Provide the [x, y] coordinate of the cell's center where the given text is located.  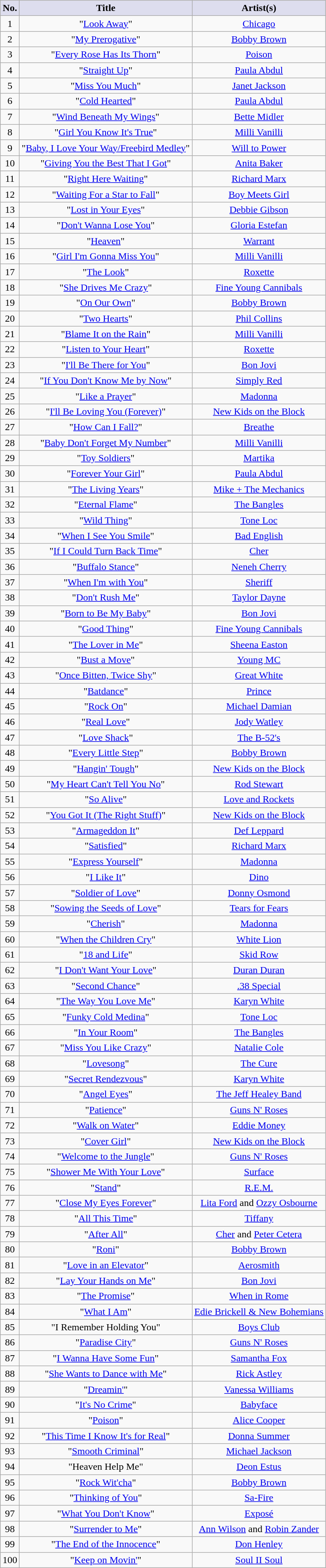
Alice Cooper [259, 1420]
77 [10, 1203]
73 [10, 1141]
52 [10, 815]
"The Promise" [106, 1296]
"Love in an Elevator" [106, 1265]
.38 Special [259, 986]
Chicago [259, 24]
"Wind Beneath My Wings" [106, 117]
"Every Rose Has Its Thorn" [106, 55]
Duran Duran [259, 970]
The B-52's [259, 738]
23 [10, 365]
91 [10, 1420]
16 [10, 256]
"Baby Don't Forget My Number" [106, 442]
"Close My Eyes Forever" [106, 1203]
Taylor Dayne [259, 598]
"Walk on Water" [106, 1125]
1 [10, 24]
Don Henley [259, 1544]
"Soldier of Love" [106, 892]
"Eternal Flame" [106, 505]
33 [10, 520]
76 [10, 1188]
17 [10, 272]
"She Drives Me Crazy" [106, 287]
"Keep on Movin'" [106, 1560]
"Rock On" [106, 707]
Neneh Cherry [259, 567]
97 [10, 1513]
70 [10, 1094]
When in Rome [259, 1296]
Rick Astley [259, 1374]
72 [10, 1125]
15 [10, 241]
"When I See You Smile" [106, 536]
"Poison" [106, 1420]
"I Remember Holding You" [106, 1327]
"Patience" [106, 1110]
Simply Red [259, 380]
Love and Rockets [259, 799]
"I Don't Want Your Love" [106, 970]
40 [10, 629]
"Don't Rush Me" [106, 598]
"Real Love" [106, 722]
74 [10, 1156]
31 [10, 489]
"Miss You Like Crazy" [106, 1048]
64 [10, 1001]
"The Look" [106, 272]
Natalie Cole [259, 1048]
Debbie Gibson [259, 210]
84 [10, 1312]
"I Wanna Have Some Fun" [106, 1358]
The Jeff Healey Band [259, 1094]
Boy Meets Girl [259, 194]
Skid Row [259, 955]
Dino [259, 877]
78 [10, 1219]
50 [10, 784]
"Cover Girl" [106, 1141]
"Look Away" [106, 24]
"Lost in Your Eyes" [106, 210]
26 [10, 411]
Breathe [259, 427]
57 [10, 892]
Anita Baker [259, 163]
"Smooth Criminal" [106, 1451]
R.E.M. [259, 1188]
"Love Shack" [106, 738]
"Listen to Your Heart" [106, 349]
"Two Hearts" [106, 318]
"Like a Prayer" [106, 396]
"Heaven" [106, 241]
"How Can I Fall?" [106, 427]
20 [10, 318]
"Wild Thing" [106, 520]
Donny Osmond [259, 892]
"Right Here Waiting" [106, 179]
Mike + The Mechanics [259, 489]
Def Leppard [259, 830]
Gloria Estefan [259, 225]
"Once Bitten, Twice Shy" [106, 675]
19 [10, 303]
59 [10, 923]
98 [10, 1529]
29 [10, 458]
47 [10, 738]
35 [10, 551]
12 [10, 194]
"What I Am" [106, 1312]
Cher and Peter Cetera [259, 1234]
14 [10, 225]
30 [10, 474]
"If I Could Turn Back Time" [106, 551]
"Lay Your Hands on Me" [106, 1281]
Babyface [259, 1405]
"You Got It (The Right Stuff)" [106, 815]
Ann Wilson and Robin Zander [259, 1529]
"I'll Be There for You" [106, 365]
Phil Collins [259, 318]
25 [10, 396]
"I Like It" [106, 877]
58 [10, 908]
"What You Don't Know" [106, 1513]
93 [10, 1451]
46 [10, 722]
"Angel Eyes" [106, 1094]
"Roni" [106, 1250]
Poison [259, 55]
60 [10, 939]
"My Heart Can't Tell You No" [106, 784]
Janet Jackson [259, 86]
10 [10, 163]
69 [10, 1079]
9 [10, 148]
"Baby, I Love Your Way/Freebird Medley" [106, 148]
"Hangin' Tough" [106, 769]
"Lovesong" [106, 1063]
Bette Midler [259, 117]
49 [10, 769]
39 [10, 613]
Will to Power [259, 148]
36 [10, 567]
Bad English [259, 536]
56 [10, 877]
21 [10, 334]
79 [10, 1234]
18 [10, 287]
"Girl I'm Gonna Miss You" [106, 256]
88 [10, 1374]
41 [10, 644]
"When I'm with You" [106, 582]
"Born to Be My Baby" [106, 613]
100 [10, 1560]
Tiffany [259, 1219]
"Forever Your Girl" [106, 474]
44 [10, 691]
22 [10, 349]
5 [10, 86]
"Express Yourself" [106, 861]
92 [10, 1435]
37 [10, 582]
"I'll Be Loving You (Forever)" [106, 411]
Michael Jackson [259, 1451]
"The Way You Love Me" [106, 1001]
"Armageddon It" [106, 830]
Martika [259, 458]
Title [106, 8]
White Lion [259, 939]
Exposé [259, 1513]
"Buffalo Stance" [106, 567]
65 [10, 1017]
99 [10, 1544]
45 [10, 707]
Tears for Fears [259, 908]
54 [10, 846]
"After All" [106, 1234]
"All This Time" [106, 1219]
"Cold Hearted" [106, 101]
"It's No Crime" [106, 1405]
42 [10, 660]
"Giving You the Best That I Got" [106, 163]
Edie Brickell & New Bohemians [259, 1312]
"Girl You Know It's True" [106, 132]
38 [10, 598]
Surface [259, 1172]
"Good Thing" [106, 629]
"Batdance" [106, 691]
No. [10, 8]
11 [10, 179]
2 [10, 39]
"Second Chance" [106, 986]
81 [10, 1265]
61 [10, 955]
Vanessa Williams [259, 1389]
71 [10, 1110]
The Cure [259, 1063]
"Cherish" [106, 923]
"This Time I Know It's for Real" [106, 1435]
34 [10, 536]
27 [10, 427]
Lita Ford and Ozzy Osbourne [259, 1203]
"So Alive" [106, 799]
13 [10, 210]
85 [10, 1327]
"Welcome to the Jungle" [106, 1156]
89 [10, 1389]
95 [10, 1482]
Artist(s) [259, 8]
48 [10, 753]
Great White [259, 675]
Soul II Soul [259, 1560]
"The End of the Innocence" [106, 1544]
Rod Stewart [259, 784]
51 [10, 799]
55 [10, 861]
Sa-Fire [259, 1498]
3 [10, 55]
"Waiting For a Star to Fall" [106, 194]
8 [10, 132]
"Stand" [106, 1188]
68 [10, 1063]
"Secret Rendezvous" [106, 1079]
94 [10, 1467]
96 [10, 1498]
"Don't Wanna Lose You" [106, 225]
"My Prerogative" [106, 39]
"Toy Soldiers" [106, 458]
Sheena Easton [259, 644]
"Satisfied" [106, 846]
75 [10, 1172]
"She Wants to Dance with Me" [106, 1374]
66 [10, 1032]
87 [10, 1358]
"18 and Life" [106, 955]
"The Lover in Me" [106, 644]
83 [10, 1296]
32 [10, 505]
"If You Don't Know Me by Now" [106, 380]
4 [10, 70]
"Straight Up" [106, 70]
7 [10, 117]
Sheriff [259, 582]
"When the Children Cry" [106, 939]
Prince [259, 691]
Michael Damian [259, 707]
"Paradise City" [106, 1343]
"Dreamin'" [106, 1389]
Samantha Fox [259, 1358]
Aerosmith [259, 1265]
"The Living Years" [106, 489]
"Thinking of You" [106, 1498]
Boys Club [259, 1327]
"Miss You Much" [106, 86]
Young MC [259, 660]
"Sowing the Seeds of Love" [106, 908]
"Funky Cold Medina" [106, 1017]
"Bust a Move" [106, 660]
"Heaven Help Me" [106, 1467]
67 [10, 1048]
43 [10, 675]
53 [10, 830]
Cher [259, 551]
24 [10, 380]
"In Your Room" [106, 1032]
"Every Little Step" [106, 753]
"On Our Own" [106, 303]
28 [10, 442]
90 [10, 1405]
80 [10, 1250]
Warrant [259, 241]
Jody Watley [259, 722]
86 [10, 1343]
Deon Estus [259, 1467]
6 [10, 101]
62 [10, 970]
Donna Summer [259, 1435]
82 [10, 1281]
"Blame It on the Rain" [106, 334]
"Surrender to Me" [106, 1529]
"Shower Me With Your Love" [106, 1172]
"Rock Wit'cha" [106, 1482]
63 [10, 986]
Eddie Money [259, 1125]
